Determine the (X, Y) coordinate at the center of the cell enclosing the given text.  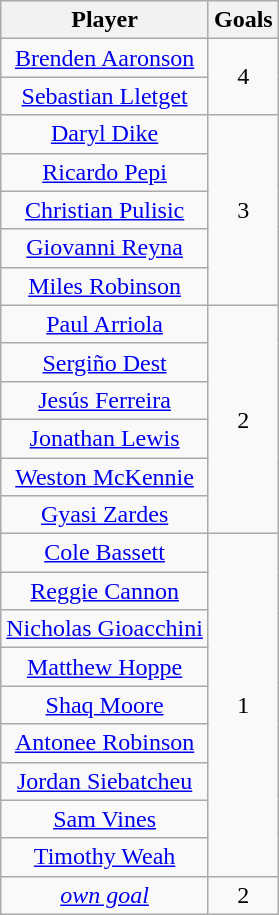
own goal (105, 895)
Sergiño Dest (105, 362)
Sam Vines (105, 819)
Miles Robinson (105, 286)
Jordan Siebatcheu (105, 781)
Player (105, 20)
Jesús Ferreira (105, 400)
4 (243, 77)
Sebastian Lletget (105, 96)
Goals (243, 20)
Timothy Weah (105, 857)
Matthew Hoppe (105, 667)
Brenden Aaronson (105, 58)
Weston McKennie (105, 477)
Shaq Moore (105, 705)
Christian Pulisic (105, 210)
3 (243, 210)
Daryl Dike (105, 134)
Antonee Robinson (105, 743)
Nicholas Gioacchini (105, 629)
Paul Arriola (105, 324)
Jonathan Lewis (105, 438)
Gyasi Zardes (105, 515)
Reggie Cannon (105, 591)
Cole Bassett (105, 553)
Ricardo Pepi (105, 172)
Giovanni Reyna (105, 248)
1 (243, 706)
